Detect which cell encompasses the target text, then output its [X, Y] center coordinate. 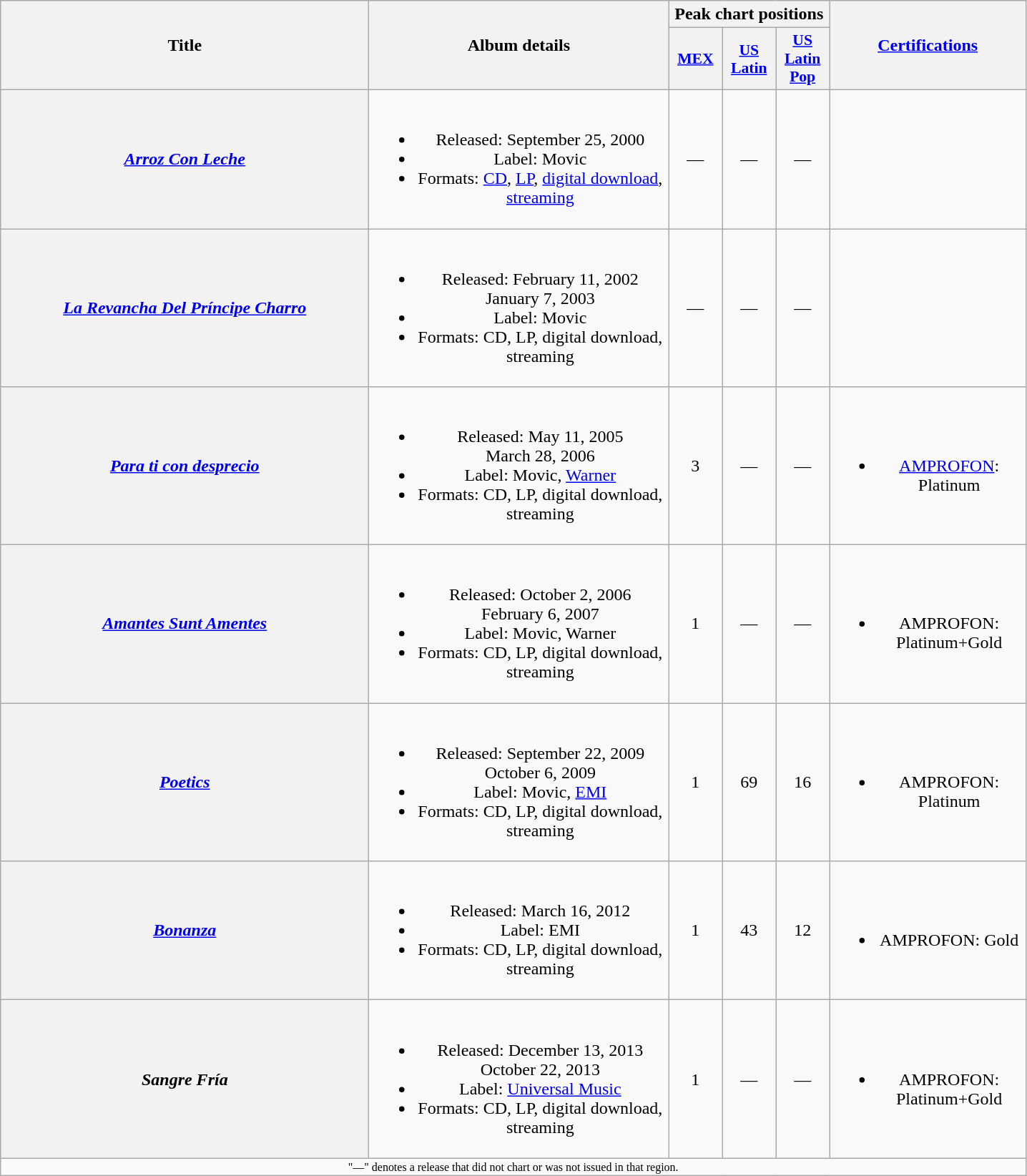
Released: September 25, 2000Label: MovicFormats: CD, LP, digital download, streaming [519, 159]
Sangre Fría [185, 1079]
3 [695, 466]
Arroz Con Leche [185, 159]
Released: September 22, 2009October 6, 2009 Label: Movic, EMIFormats: CD, LP, digital download, streaming [519, 783]
Released: March 16, 2012Label: EMIFormats: CD, LP, digital download, streaming [519, 931]
Peak chart positions [750, 14]
69 [750, 783]
USLatinPop [802, 59]
43 [750, 931]
"—" denotes a release that did not chart or was not issued in that region. [513, 1167]
Released: December 13, 2013October 22, 2013 Label: Universal MusicFormats: CD, LP, digital download, streaming [519, 1079]
Certifications [928, 46]
AMPROFON: Gold [928, 931]
Poetics [185, 783]
Para ti con desprecio [185, 466]
Bonanza [185, 931]
Released: February 11, 2002January 7, 2003 Label: MovicFormats: CD, LP, digital download, streaming [519, 308]
La Revancha Del Príncipe Charro [185, 308]
Released: May 11, 2005March 28, 2006 Label: Movic, WarnerFormats: CD, LP, digital download, streaming [519, 466]
Title [185, 46]
USLatin [750, 59]
Released: October 2, 2006February 6, 2007 Label: Movic, WarnerFormats: CD, LP, digital download, streaming [519, 624]
16 [802, 783]
12 [802, 931]
Amantes Sunt Amentes [185, 624]
Album details [519, 46]
MEX [695, 59]
